Identify which cell holds the provided text, then report its [X, Y] central coordinate. 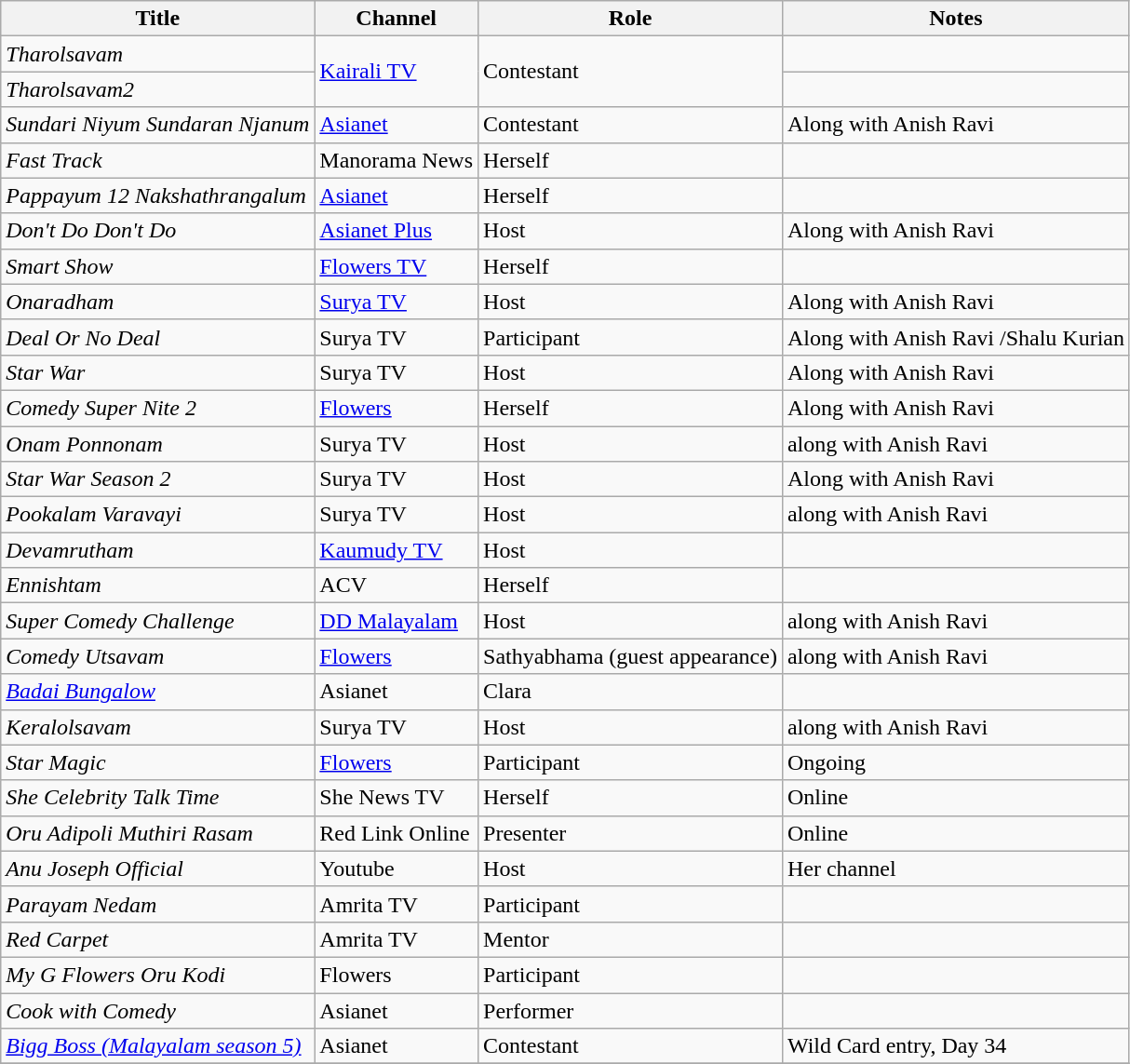
Flowers TV [397, 266]
My G Flowers Oru Kodi [158, 975]
Clara [631, 692]
Ennishtam [158, 586]
Onam Ponnonam [158, 444]
Presenter [631, 833]
Kaumudy TV [397, 550]
Cook with Comedy [158, 1010]
Star Magic [158, 762]
Don't Do Don't Do [158, 231]
Youtube [397, 869]
Ongoing [955, 762]
Comedy Utsavam [158, 656]
Fast Track [158, 160]
Asianet Plus [397, 231]
Notes [955, 19]
Comedy Super Nite 2 [158, 408]
Tharolsavam [158, 54]
Red Link Online [397, 833]
Smart Show [158, 266]
Deal Or No Deal [158, 337]
Star War [158, 372]
Keralolsavam [158, 727]
Performer [631, 1010]
Mentor [631, 939]
Her channel [955, 869]
Channel [397, 19]
Along with Anish Ravi /Shalu Kurian [955, 337]
Red Carpet [158, 939]
ACV [397, 586]
DD Malayalam [397, 621]
She Celebrity Talk Time [158, 798]
Anu Joseph Official [158, 869]
Badai Bungalow [158, 692]
Onaradham [158, 302]
Bigg Boss (Malayalam season 5) [158, 1046]
Devamrutham [158, 550]
Pookalam Varavayi [158, 515]
Title [158, 19]
Sundari Niyum Sundaran Njanum [158, 125]
Manorama News [397, 160]
Wild Card entry, Day 34 [955, 1046]
Tharolsavam2 [158, 89]
Kairali TV [397, 72]
Star War Season 2 [158, 479]
Role [631, 19]
Oru Adipoli Muthiri Rasam [158, 833]
Sathyabhama (guest appearance) [631, 656]
She News TV [397, 798]
Parayam Nedam [158, 904]
Pappayum 12 Nakshathrangalum [158, 195]
Super Comedy Challenge [158, 621]
